For the text-containing cell, return its midpoint in (x, y) coordinate format. 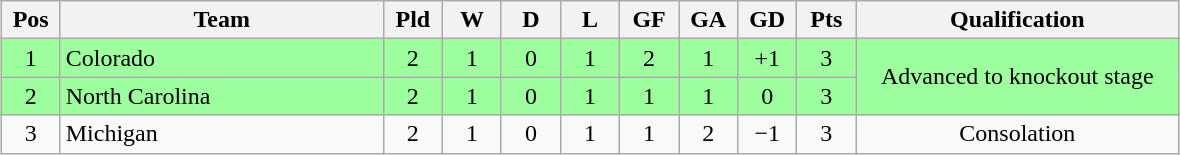
Qualification (1018, 20)
Michigan (222, 134)
D (530, 20)
GD (768, 20)
Pld (412, 20)
W (472, 20)
+1 (768, 58)
−1 (768, 134)
Advanced to knockout stage (1018, 77)
North Carolina (222, 96)
GA (708, 20)
L (590, 20)
Team (222, 20)
GF (650, 20)
Colorado (222, 58)
Pts (826, 20)
Pos (30, 20)
Consolation (1018, 134)
